Find where the given text appears and provide that cell's center as [x, y] coordinate. 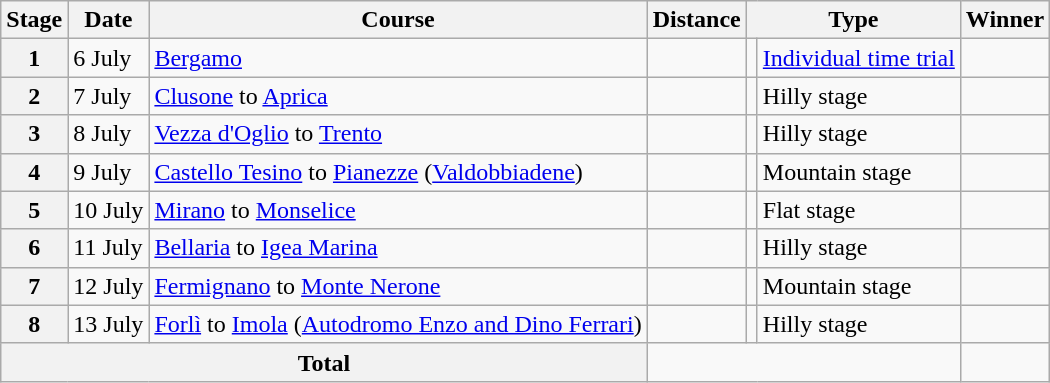
2 [34, 96]
7 [34, 286]
6 [34, 248]
Individual time trial [858, 58]
6 July [108, 58]
10 July [108, 210]
12 July [108, 286]
11 July [108, 248]
Winner [1004, 20]
Distance [696, 20]
Total [324, 362]
13 July [108, 324]
Castello Tesino to Pianezze (Valdobbiadene) [398, 172]
Fermignano to Monte Nerone [398, 286]
4 [34, 172]
1 [34, 58]
Bergamo [398, 58]
Clusone to Aprica [398, 96]
Date [108, 20]
3 [34, 134]
7 July [108, 96]
Flat stage [858, 210]
Bellaria to Igea Marina [398, 248]
Forlì to Imola (Autodromo Enzo and Dino Ferrari) [398, 324]
Mirano to Monselice [398, 210]
5 [34, 210]
Stage [34, 20]
8 [34, 324]
9 July [108, 172]
8 July [108, 134]
Type [853, 20]
Course [398, 20]
Vezza d'Oglio to Trento [398, 134]
